Locate the cell with the specified text and output its [X, Y] center coordinate. 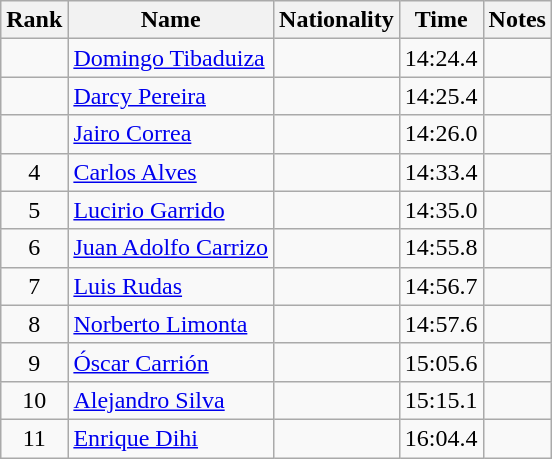
15:15.1 [441, 400]
Luis Rudas [171, 286]
14:56.7 [441, 286]
Carlos Alves [171, 172]
11 [34, 438]
14:24.4 [441, 58]
Enrique Dihi [171, 438]
Darcy Pereira [171, 96]
14:55.8 [441, 248]
Alejandro Silva [171, 400]
14:57.6 [441, 324]
Nationality [337, 20]
16:04.4 [441, 438]
Notes [517, 20]
Domingo Tibaduiza [171, 58]
Norberto Limonta [171, 324]
14:33.4 [441, 172]
6 [34, 248]
Time [441, 20]
14:26.0 [441, 134]
14:25.4 [441, 96]
15:05.6 [441, 362]
10 [34, 400]
14:35.0 [441, 210]
8 [34, 324]
Juan Adolfo Carrizo [171, 248]
Óscar Carrión [171, 362]
Lucirio Garrido [171, 210]
7 [34, 286]
5 [34, 210]
Name [171, 20]
Rank [34, 20]
9 [34, 362]
4 [34, 172]
Jairo Correa [171, 134]
